Determine the [x, y] coordinate at the center of the cell enclosing the given text.  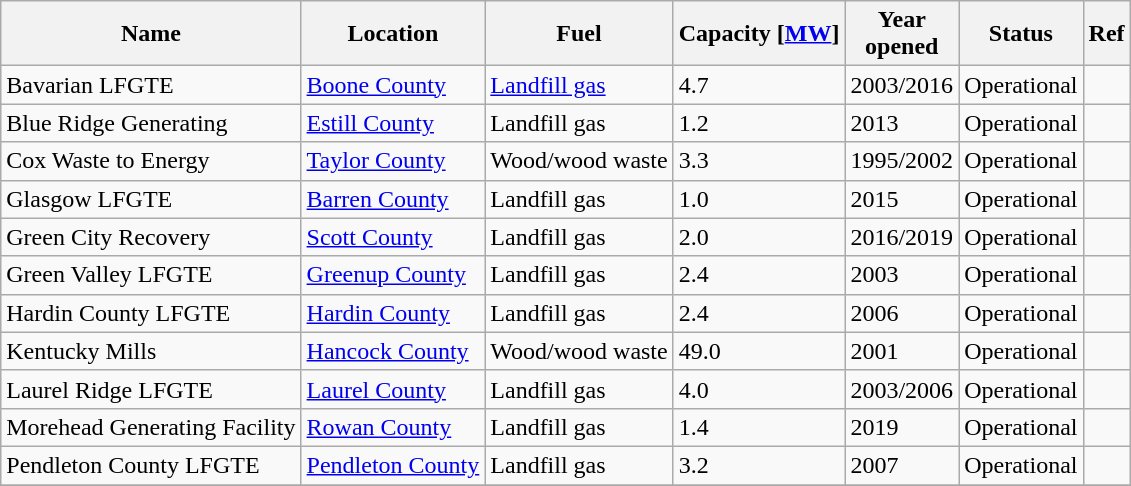
Green City Recovery [151, 237]
Barren County [393, 199]
Morehead Generating Facility [151, 427]
Cox Waste to Energy [151, 161]
Hardin County [393, 313]
Status [1021, 34]
Kentucky Mills [151, 351]
2.0 [759, 237]
Laurel Ridge LFGTE [151, 389]
Pendleton County LFGTE [151, 465]
Boone County [393, 85]
Bavarian LFGTE [151, 85]
Greenup County [393, 275]
49.0 [759, 351]
2003 [902, 275]
Blue Ridge Generating [151, 123]
2003/2006 [902, 389]
2007 [902, 465]
Fuel [579, 34]
Hancock County [393, 351]
3.3 [759, 161]
2019 [902, 427]
Capacity [MW] [759, 34]
Hardin County LFGTE [151, 313]
3.2 [759, 465]
Green Valley LFGTE [151, 275]
Glasgow LFGTE [151, 199]
1.4 [759, 427]
1.0 [759, 199]
2003/2016 [902, 85]
Scott County [393, 237]
Laurel County [393, 389]
Name [151, 34]
Rowan County [393, 427]
Yearopened [902, 34]
2001 [902, 351]
4.7 [759, 85]
Location [393, 34]
Ref [1106, 34]
1.2 [759, 123]
2015 [902, 199]
2013 [902, 123]
2016/2019 [902, 237]
Estill County [393, 123]
2006 [902, 313]
Pendleton County [393, 465]
4.0 [759, 389]
1995/2002 [902, 161]
Taylor County [393, 161]
